Identify which cell holds the provided text, then report its [X, Y] central coordinate. 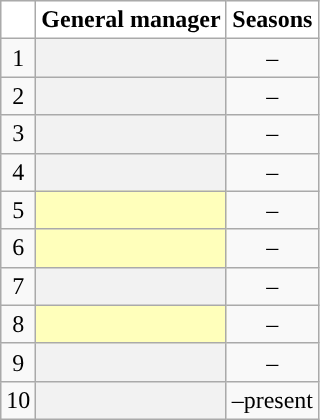
5 [18, 210]
General manager [131, 20]
–present [272, 400]
7 [18, 286]
10 [18, 400]
2 [18, 96]
6 [18, 248]
4 [18, 172]
3 [18, 134]
8 [18, 324]
Seasons [272, 20]
9 [18, 362]
1 [18, 58]
